From the cell containing the given text, extract its center point as (X, Y) coordinate. 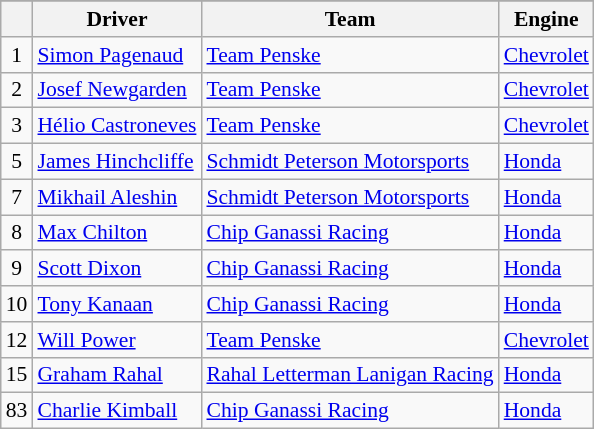
Driver (116, 19)
Team (350, 19)
7 (17, 197)
Mikhail Aleshin (116, 197)
Engine (546, 19)
Charlie Kimball (116, 411)
2 (17, 90)
3 (17, 126)
Josef Newgarden (116, 90)
Rahal Letterman Lanigan Racing (350, 375)
Hélio Castroneves (116, 126)
5 (17, 162)
Scott Dixon (116, 269)
12 (17, 340)
Max Chilton (116, 233)
Graham Rahal (116, 375)
Simon Pagenaud (116, 55)
8 (17, 233)
15 (17, 375)
10 (17, 304)
Tony Kanaan (116, 304)
Will Power (116, 340)
James Hinchcliffe (116, 162)
83 (17, 411)
1 (17, 55)
9 (17, 269)
